Identify which cell holds the provided text, then report its [X, Y] central coordinate. 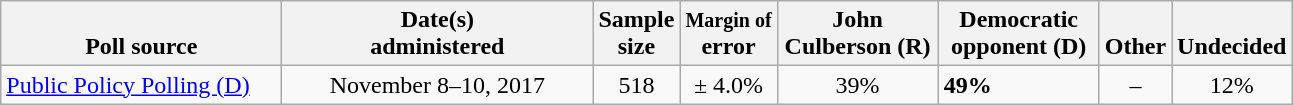
± 4.0% [728, 85]
Democraticopponent (D) [1018, 34]
Date(s)administered [438, 34]
Margin oferror [728, 34]
39% [858, 85]
518 [636, 85]
Public Policy Polling (D) [142, 85]
12% [1232, 85]
JohnCulberson (R) [858, 34]
Other [1135, 34]
– [1135, 85]
Undecided [1232, 34]
Poll source [142, 34]
Samplesize [636, 34]
49% [1018, 85]
November 8–10, 2017 [438, 85]
